Identify which cell holds the provided text, then report its (x, y) central coordinate. 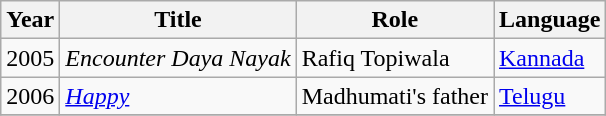
Role (394, 20)
Kannada (550, 58)
Encounter Daya Nayak (178, 58)
Madhumati's father (394, 96)
Happy (178, 96)
Title (178, 20)
Rafiq Topiwala (394, 58)
2005 (30, 58)
2006 (30, 96)
Language (550, 20)
Year (30, 20)
Telugu (550, 96)
